Find where the given text appears and provide that cell's center as (X, Y) coordinate. 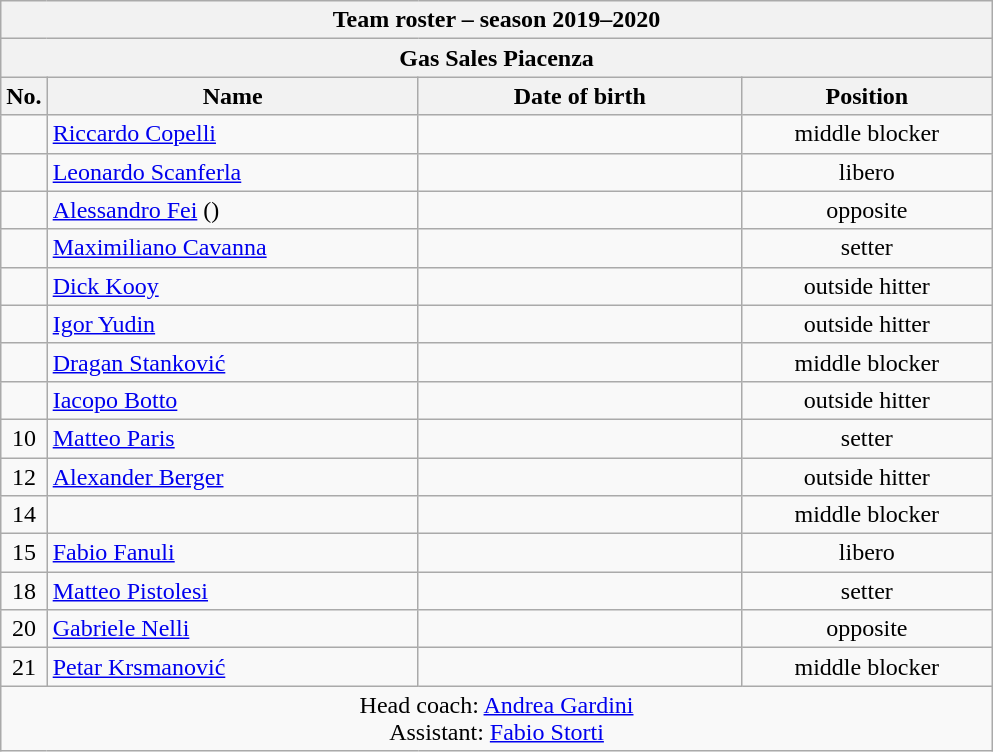
Gas Sales Piacenza (497, 58)
Maximiliano Cavanna (232, 248)
Gabriele Nelli (232, 629)
No. (24, 96)
12 (24, 477)
21 (24, 667)
Name (232, 96)
10 (24, 438)
Fabio Fanuli (232, 553)
Dragan Stanković (232, 362)
Leonardo Scanferla (232, 172)
Alexander Berger (232, 477)
Alessandro Fei () (232, 210)
Dick Kooy (232, 286)
Team roster – season 2019–2020 (497, 20)
Iacopo Botto (232, 400)
Riccardo Copelli (232, 134)
Petar Krsmanović (232, 667)
Head coach: Andrea GardiniAssistant: Fabio Storti (497, 718)
Position (866, 96)
Igor Yudin (232, 324)
Matteo Paris (232, 438)
18 (24, 591)
20 (24, 629)
Date of birth (580, 96)
Matteo Pistolesi (232, 591)
14 (24, 515)
15 (24, 553)
